From the cell containing the given text, extract its center point as [x, y] coordinate. 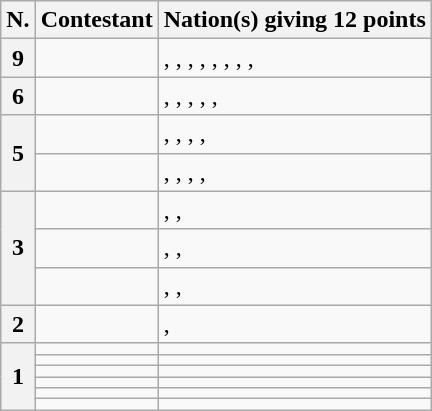
3 [18, 248]
6 [18, 96]
, , , , , [294, 96]
Contestant [96, 20]
, [294, 324]
9 [18, 58]
5 [18, 153]
1 [18, 376]
2 [18, 324]
Nation(s) giving 12 points [294, 20]
N. [18, 20]
, , , , , , , , [294, 58]
